Provide the (X, Y) coordinate of the cell's center where the given text is located.  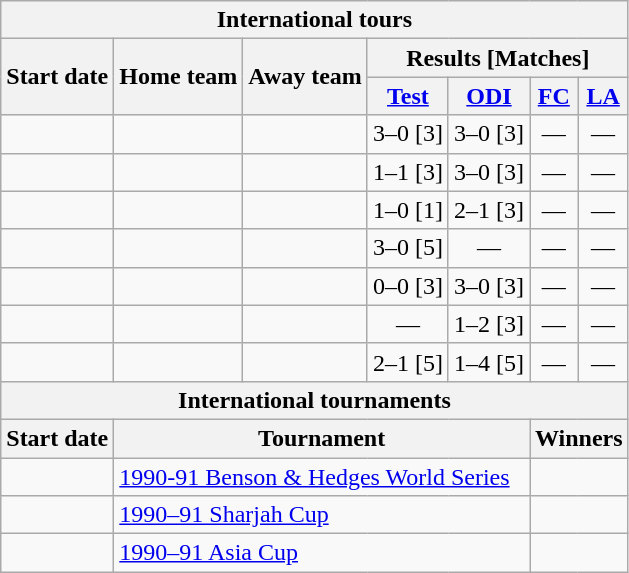
International tournaments (314, 400)
2–1 [5] (408, 362)
International tours (314, 20)
0–0 [3] (408, 286)
Winners (580, 438)
Home team (178, 77)
Away team (306, 77)
Results [Matches] (498, 58)
1990–91 Sharjah Cup (322, 515)
1–2 [3] (488, 324)
1990-91 Benson & Hedges World Series (322, 477)
1–4 [5] (488, 362)
Tournament (322, 438)
1–0 [1] (408, 210)
3–0 [5] (408, 248)
FC (554, 96)
ODI (488, 96)
Test (408, 96)
1–1 [3] (408, 172)
2–1 [3] (488, 210)
LA (603, 96)
1990–91 Asia Cup (322, 553)
